Provide the [x, y] coordinate of the cell's center where the given text is located.  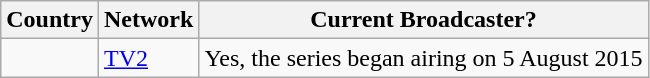
Yes, the series began airing on 5 August 2015 [424, 58]
TV2 [148, 58]
Network [148, 20]
Country [50, 20]
Current Broadcaster? [424, 20]
